Extract the (x, y) coordinate from the center of the cell holding the provided text.  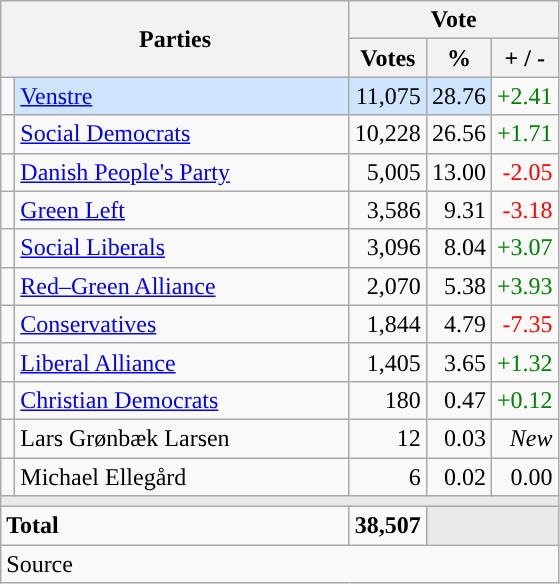
Red–Green Alliance (182, 286)
0.02 (458, 477)
4.79 (458, 324)
Michael Ellegård (182, 477)
-2.05 (524, 172)
0.47 (458, 400)
26.56 (458, 134)
Total (176, 526)
% (458, 58)
3,586 (388, 210)
2,070 (388, 286)
Parties (176, 39)
Source (280, 564)
0.03 (458, 438)
Venstre (182, 96)
+1.32 (524, 362)
-3.18 (524, 210)
+3.07 (524, 248)
6 (388, 477)
11,075 (388, 96)
10,228 (388, 134)
Votes (388, 58)
Social Liberals (182, 248)
+3.93 (524, 286)
+2.41 (524, 96)
Vote (454, 20)
Danish People's Party (182, 172)
38,507 (388, 526)
1,844 (388, 324)
Green Left (182, 210)
0.00 (524, 477)
Social Democrats (182, 134)
+0.12 (524, 400)
-7.35 (524, 324)
3.65 (458, 362)
8.04 (458, 248)
13.00 (458, 172)
New (524, 438)
9.31 (458, 210)
Lars Grønbæk Larsen (182, 438)
12 (388, 438)
5.38 (458, 286)
+ / - (524, 58)
5,005 (388, 172)
+1.71 (524, 134)
180 (388, 400)
3,096 (388, 248)
Christian Democrats (182, 400)
Conservatives (182, 324)
1,405 (388, 362)
Liberal Alliance (182, 362)
28.76 (458, 96)
